Scan for the cell matching the given text and deliver its [X, Y] coordinate at center. 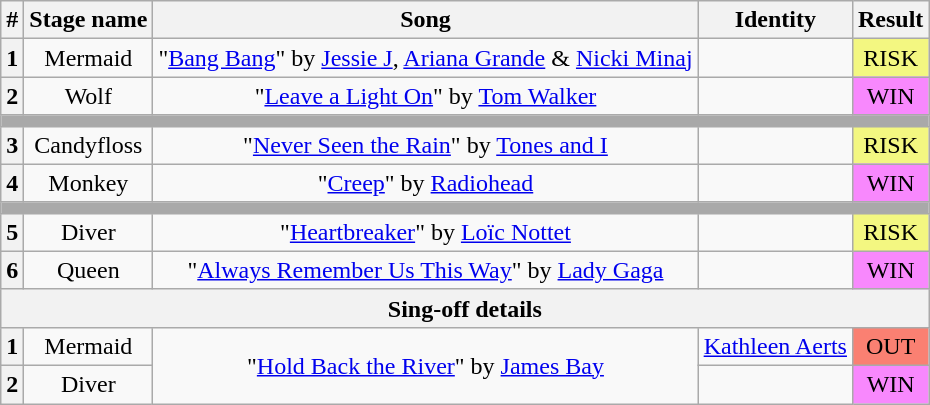
# [12, 20]
Identity [775, 20]
5 [12, 232]
Kathleen Aerts [775, 346]
Result [890, 20]
"Hold Back the River" by James Bay [426, 365]
3 [12, 145]
Song [426, 20]
"Bang Bang" by Jessie J, Ariana Grande & Nicki Minaj [426, 58]
Wolf [88, 96]
"Creep" by Radiohead [426, 183]
Queen [88, 270]
Monkey [88, 183]
Candyfloss [88, 145]
6 [12, 270]
"Leave a Light On" by Tom Walker [426, 96]
4 [12, 183]
"Never Seen the Rain" by Tones and I [426, 145]
"Heartbreaker" by Loïc Nottet [426, 232]
Stage name [88, 20]
"Always Remember Us This Way" by Lady Gaga [426, 270]
OUT [890, 346]
Sing-off details [465, 308]
